Identify which cell holds the provided text, then report its [X, Y] central coordinate. 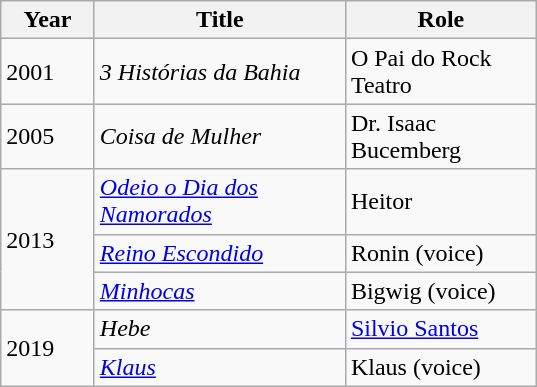
Dr. Isaac Bucemberg [440, 136]
Year [48, 20]
Coisa de Mulher [220, 136]
Klaus [220, 367]
Heitor [440, 202]
Bigwig (voice) [440, 291]
2005 [48, 136]
Silvio Santos [440, 329]
3 Histórias da Bahia [220, 72]
Odeio o Dia dos Namorados [220, 202]
O Pai do Rock Teatro [440, 72]
2001 [48, 72]
Ronin (voice) [440, 253]
2013 [48, 240]
Klaus (voice) [440, 367]
Title [220, 20]
Minhocas [220, 291]
Hebe [220, 329]
2019 [48, 348]
Role [440, 20]
Reino Escondido [220, 253]
